For the text-containing cell, return its midpoint in [x, y] coordinate format. 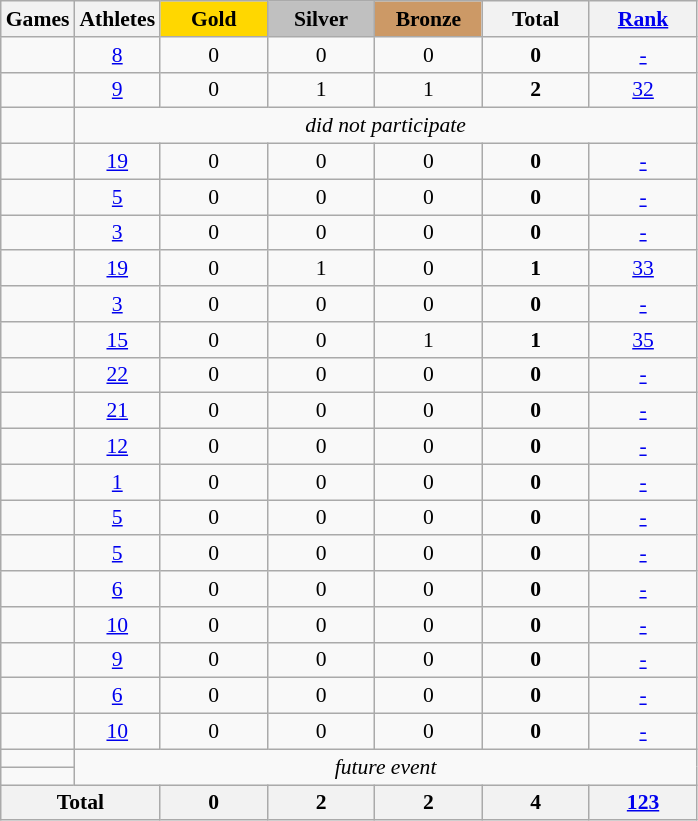
Gold [214, 19]
123 [642, 803]
Silver [320, 19]
33 [642, 269]
Athletes [117, 19]
22 [117, 375]
35 [642, 340]
4 [536, 803]
12 [117, 447]
Games [38, 19]
15 [117, 340]
Bronze [428, 19]
did not participate [385, 126]
Rank [642, 19]
8 [117, 55]
32 [642, 90]
future event [385, 767]
21 [117, 411]
